Detect which cell encompasses the target text, then output its (x, y) center coordinate. 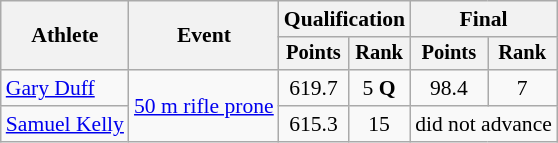
615.3 (314, 124)
98.4 (448, 88)
did not advance (484, 124)
50 m rifle prone (204, 106)
Samuel Kelly (65, 124)
Event (204, 36)
5 Q (379, 88)
Athlete (65, 36)
619.7 (314, 88)
15 (379, 124)
Final (484, 19)
Gary Duff (65, 88)
Qualification (344, 19)
7 (522, 88)
